Extract the [X, Y] coordinate from the center of the cell holding the provided text.  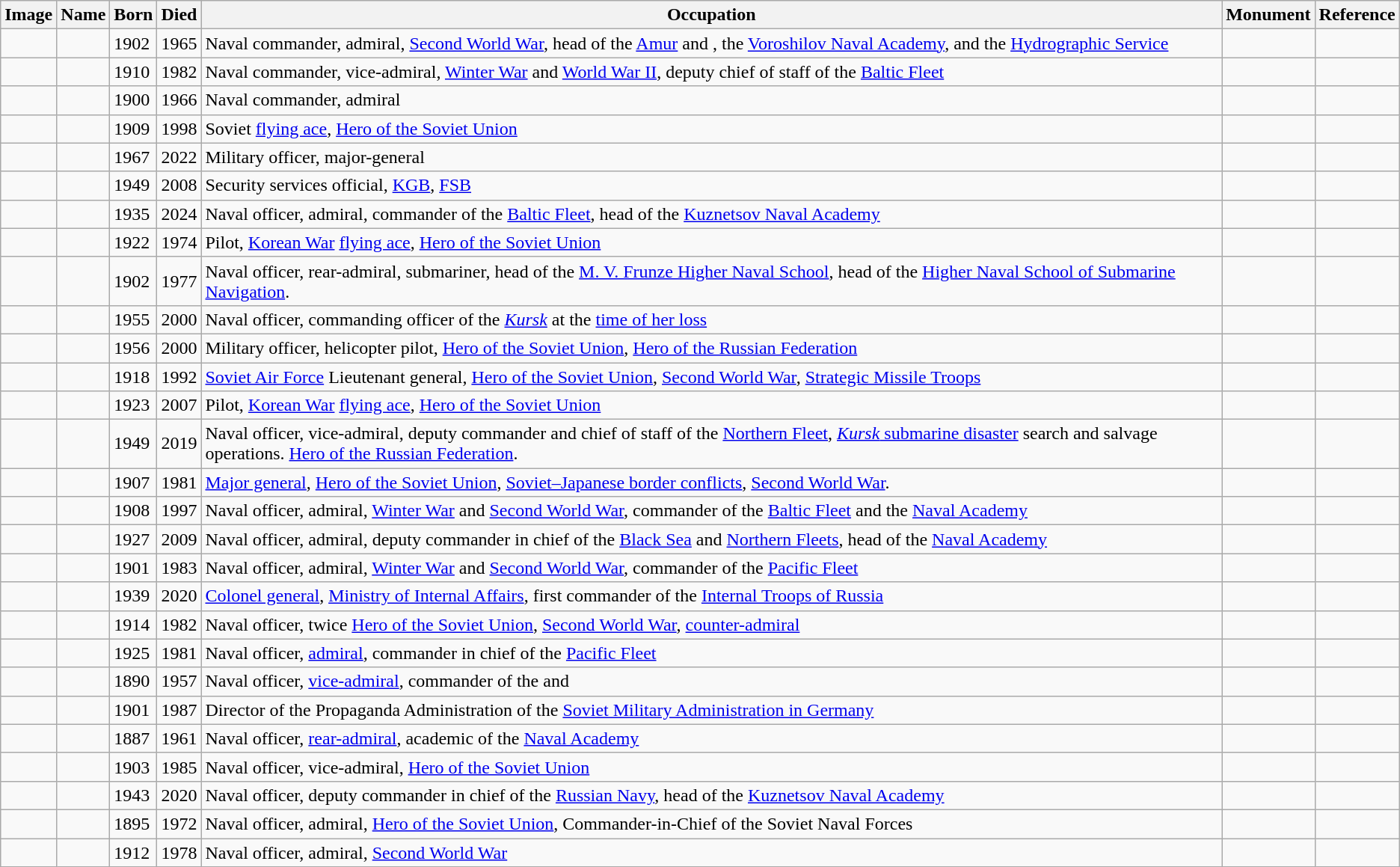
1927 [133, 539]
Naval officer, admiral, Second World War [712, 852]
Naval commander, admiral [712, 100]
Director of the Propaganda Administration of the Soviet Military Administration in Germany [712, 710]
Naval officer, admiral, commander in chief of the Pacific Fleet [712, 653]
1974 [179, 242]
1997 [179, 511]
Naval officer, admiral, Winter War and Second World War, commander of the Baltic Fleet and the Naval Academy [712, 511]
1890 [133, 681]
1978 [179, 852]
2008 [179, 186]
1972 [179, 824]
2024 [179, 214]
1907 [133, 482]
1925 [133, 653]
Naval officer, deputy commander in chief of the Russian Navy, head of the Kuznetsov Naval Academy [712, 795]
Naval officer, vice-admiral, commander of the and [712, 681]
1956 [133, 348]
Naval commander, vice-admiral, Winter War and World War II, deputy chief of staff of the Baltic Fleet [712, 72]
2019 [179, 444]
Naval commander, admiral, Second World War, head of the Amur and , the Voroshilov Naval Academy, and the Hydrographic Service [712, 43]
Naval officer, rear-admiral, academic of the Naval Academy [712, 738]
1955 [133, 319]
1912 [133, 852]
Naval officer, admiral, deputy commander in chief of the Black Sea and Northern Fleets, head of the Naval Academy [712, 539]
Naval officer, vice-admiral, Hero of the Soviet Union [712, 767]
Military officer, helicopter pilot, Hero of the Soviet Union, Hero of the Russian Federation [712, 348]
Naval officer, twice Hero of the Soviet Union, Second World War, counter-admiral [712, 625]
1987 [179, 710]
1965 [179, 43]
Naval officer, admiral, commander of the Baltic Fleet, head of the Kuznetsov Naval Academy [712, 214]
1939 [133, 596]
2007 [179, 405]
1957 [179, 681]
Soviet Air Force Lieutenant general, Hero of the Soviet Union, Second World War, Strategic Missile Troops [712, 376]
1943 [133, 795]
1922 [133, 242]
1900 [133, 100]
1983 [179, 568]
Naval officer, admiral, Winter War and Second World War, commander of the Pacific Fleet [712, 568]
2009 [179, 539]
1961 [179, 738]
1895 [133, 824]
Died [179, 15]
Occupation [712, 15]
1967 [133, 157]
Name [84, 15]
1903 [133, 767]
1909 [133, 129]
Colonel general, Ministry of Internal Affairs, first commander of the Internal Troops of Russia [712, 596]
Naval officer, commanding officer of the Kursk at the time of her loss [712, 319]
1908 [133, 511]
Major general, Hero of the Soviet Union, Soviet–Japanese border conflicts, Second World War. [712, 482]
Naval officer, rear-admiral, submariner, head of the M. V. Frunze Higher Naval School, head of the Higher Naval School of Submarine Navigation. [712, 281]
1966 [179, 100]
1998 [179, 129]
1887 [133, 738]
1992 [179, 376]
Military officer, major-general [712, 157]
Security services official, KGB, FSB [712, 186]
1977 [179, 281]
1923 [133, 405]
Soviet flying ace, Hero of the Soviet Union [712, 129]
Monument [1268, 15]
1918 [133, 376]
1935 [133, 214]
Naval officer, admiral, Hero of the Soviet Union, Commander-in-Chief of the Soviet Naval Forces [712, 824]
2022 [179, 157]
Reference [1357, 15]
1910 [133, 72]
1914 [133, 625]
1985 [179, 767]
Born [133, 15]
Image [28, 15]
